For the text-containing cell, return its midpoint in (X, Y) coordinate format. 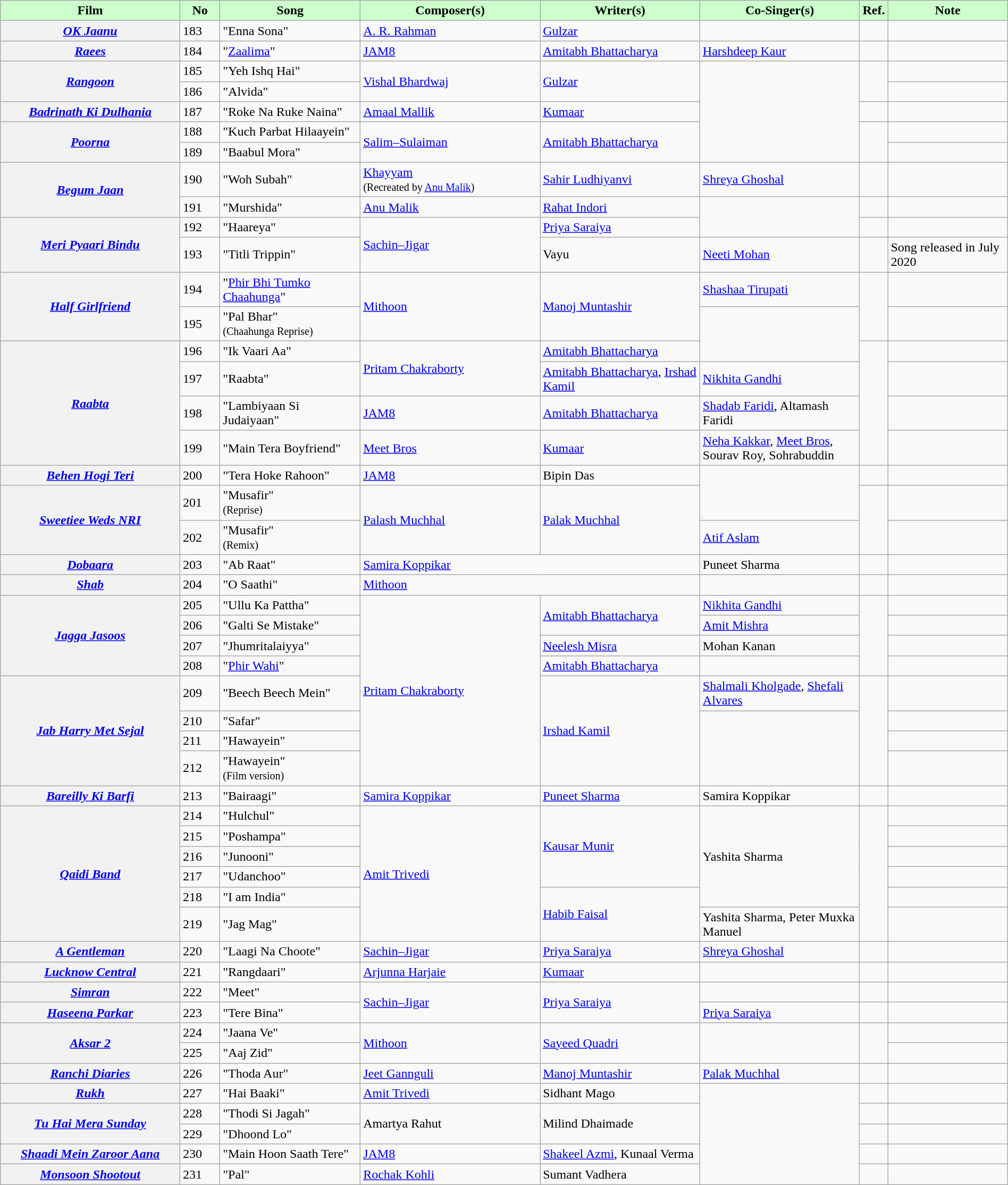
Shalmali Kholgade, Shefali Alvares (779, 693)
Poorna (90, 142)
Bipin Das (620, 475)
189 (200, 152)
211 (200, 741)
"Kuch Parbat Hilaayein" (290, 132)
"Pal Bhar"(Chaahunga Reprise) (290, 324)
Monsoon Shootout (90, 1174)
Salim–Sulaiman (450, 142)
"O Saathi" (290, 585)
Rangoon (90, 81)
197 (200, 379)
Shakeel Azmi, Kunaal Verma (620, 1154)
Sumant Vadhera (620, 1174)
227 (200, 1094)
"Poshampa" (290, 836)
"Ik Vaari Aa" (290, 351)
187 (200, 112)
Badrinath Ki Dulhania (90, 112)
Half Girlfriend (90, 307)
185 (200, 71)
219 (200, 924)
Amartya Rahut (450, 1124)
A Gentleman (90, 952)
223 (200, 1012)
209 (200, 693)
224 (200, 1032)
"Lambiyaan Si Judaiyaan" (290, 414)
Dobaara (90, 565)
Yashita Sharma (779, 856)
"Galti Se Mistake" (290, 625)
"Main Tera Boyfriend" (290, 448)
192 (200, 227)
Note (947, 11)
214 (200, 816)
207 (200, 645)
Film (90, 11)
Mohan Kanan (779, 645)
194 (200, 289)
210 (200, 720)
Kausar Munir (620, 846)
"Enna Sona" (290, 31)
218 (200, 897)
Begum Jaan (90, 189)
"Jag Mag" (290, 924)
Amit Mishra (779, 625)
Khayyam(Recreated by Anu Malik) (450, 180)
"Hawayein" (290, 741)
"Roke Na Ruke Naina" (290, 112)
"Haareya" (290, 227)
"Rangdaari" (290, 972)
"Thoda Aur" (290, 1073)
Co-Singer(s) (779, 11)
Qaidi Band (90, 874)
"Musafir"(Reprise) (290, 503)
Milind Dhaimade (620, 1124)
186 (200, 91)
No (200, 11)
"Jaana Ve" (290, 1032)
228 (200, 1114)
"Hulchul" (290, 816)
222 (200, 992)
Sahir Ludhiyanvi (620, 180)
229 (200, 1134)
Anu Malik (450, 207)
Shashaa Tirupati (779, 289)
Composer(s) (450, 11)
"Udanchoo" (290, 877)
Sidhant Mago (620, 1094)
Amitabh Bhattacharya, Irshad Kamil (620, 379)
231 (200, 1174)
195 (200, 324)
Sweetiee Weds NRI (90, 520)
Atif Aslam (779, 537)
"Meet" (290, 992)
Shaadi Mein Zaroor Aana (90, 1154)
"Tere Bina" (290, 1012)
Palash Muchhal (450, 520)
Tu Hai Mera Sunday (90, 1124)
"Jhumritalaiyya" (290, 645)
Shadab Faridi, Altamash Faridi (779, 414)
Ranchi Diaries (90, 1073)
196 (200, 351)
Song released in July 2020 (947, 254)
Irshad Kamil (620, 730)
"Baabul Mora" (290, 152)
"Musafir"(Remix) (290, 537)
206 (200, 625)
Meri Pyaari Bindu (90, 245)
225 (200, 1053)
"Thodi Si Jagah" (290, 1114)
188 (200, 132)
"Hawayein"(Film version) (290, 769)
226 (200, 1073)
202 (200, 537)
Rahat Indori (620, 207)
"Phir Wahi" (290, 666)
184 (200, 51)
Haseena Parkar (90, 1012)
217 (200, 877)
"Zaalima" (290, 51)
Behen Hogi Teri (90, 475)
"Phir Bhi Tumko Chaahunga" (290, 289)
Raees (90, 51)
"Ab Raat" (290, 565)
208 (200, 666)
203 (200, 565)
200 (200, 475)
221 (200, 972)
213 (200, 796)
Neeti Mohan (779, 254)
Bareilly Ki Barfi (90, 796)
Meet Bros (450, 448)
230 (200, 1154)
Rochak Kohli (450, 1174)
183 (200, 31)
216 (200, 856)
Lucknow Central (90, 972)
"Murshida" (290, 207)
198 (200, 414)
220 (200, 952)
"Junooni" (290, 856)
Vayu (620, 254)
Neha Kakkar, Meet Bros, Sourav Roy, Sohrabuddin (779, 448)
"Ullu Ka Pattha" (290, 605)
Sayeed Quadri (620, 1043)
Neelesh Misra (620, 645)
199 (200, 448)
"Main Hoon Saath Tere" (290, 1154)
Jeet Gannguli (450, 1073)
"Yeh Ishq Hai" (290, 71)
"Pal" (290, 1174)
"Dhoond Lo" (290, 1134)
"Woh Subah" (290, 180)
Song (290, 11)
Jagga Jasoos (90, 635)
Amaal Mallik (450, 112)
Jab Harry Met Sejal (90, 730)
Rukh (90, 1094)
Yashita Sharma, Peter Muxka Manuel (779, 924)
"Safar" (290, 720)
A. R. Rahman (450, 31)
201 (200, 503)
"Hai Baaki" (290, 1094)
"Beech Beech Mein" (290, 693)
212 (200, 769)
"Raabta" (290, 379)
"Tera Hoke Rahoon" (290, 475)
Habib Faisal (620, 914)
"Bairaagi" (290, 796)
Vishal Bhardwaj (450, 81)
"Laagi Na Choote" (290, 952)
205 (200, 605)
Shab (90, 585)
"Aaj Zid" (290, 1053)
"I am India" (290, 897)
Ref. (874, 11)
"Alvida" (290, 91)
OK Jaanu (90, 31)
Simran (90, 992)
191 (200, 207)
Raabta (90, 403)
Arjunna Harjaie (450, 972)
190 (200, 180)
"Titli Trippin" (290, 254)
Aksar 2 (90, 1043)
215 (200, 836)
204 (200, 585)
Writer(s) (620, 11)
193 (200, 254)
Harshdeep Kaur (779, 51)
